Extract the [X, Y] coordinate from the center of the cell holding the provided text.  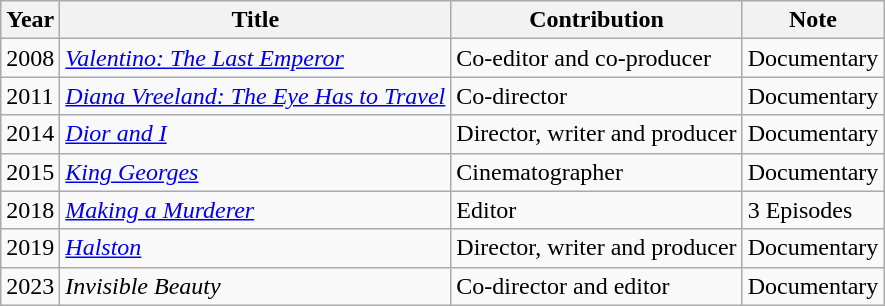
Note [813, 20]
2019 [30, 248]
Valentino: The Last Emperor [256, 58]
3 Episodes [813, 210]
King Georges [256, 172]
Co-director and editor [596, 286]
2015 [30, 172]
Co-director [596, 96]
Cinematographer [596, 172]
Halston [256, 248]
Diana Vreeland: The Eye Has to Travel [256, 96]
Dior and I [256, 134]
Invisible Beauty [256, 286]
Year [30, 20]
2014 [30, 134]
Co-editor and co-producer [596, 58]
2023 [30, 286]
Title [256, 20]
Contribution [596, 20]
2018 [30, 210]
Editor [596, 210]
Making a Murderer [256, 210]
2011 [30, 96]
2008 [30, 58]
